Detect which cell encompasses the target text, then output its (x, y) center coordinate. 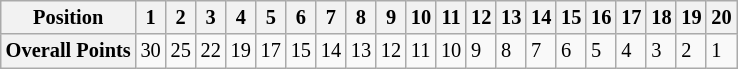
25 (181, 51)
Overall Points (68, 51)
20 (721, 17)
22 (211, 51)
Position (68, 17)
30 (151, 51)
18 (661, 17)
16 (601, 17)
